Return [X, Y] of the center of cell containing provided text 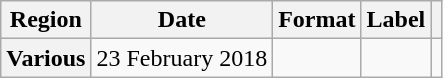
23 February 2018 [182, 58]
Date [182, 20]
Various [46, 58]
Region [46, 20]
Label [396, 20]
Format [317, 20]
